Return the (x, y) coordinate for the center point of the cell that contains the specified text.  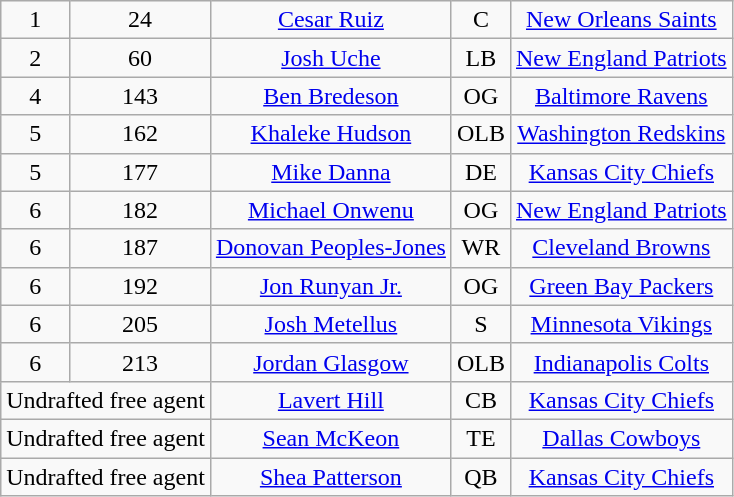
187 (140, 248)
192 (140, 286)
DE (480, 172)
2 (36, 58)
Baltimore Ravens (621, 96)
Green Bay Packers (621, 286)
QB (480, 477)
C (480, 20)
Mike Danna (330, 172)
177 (140, 172)
Donovan Peoples-Jones (330, 248)
182 (140, 210)
Josh Uche (330, 58)
LB (480, 58)
Indianapolis Colts (621, 362)
Dallas Cowboys (621, 438)
143 (140, 96)
162 (140, 134)
Cleveland Browns (621, 248)
24 (140, 20)
213 (140, 362)
Washington Redskins (621, 134)
CB (480, 400)
4 (36, 96)
60 (140, 58)
Michael Onwenu (330, 210)
Minnesota Vikings (621, 324)
Josh Metellus (330, 324)
Cesar Ruiz (330, 20)
New Orleans Saints (621, 20)
Jon Runyan Jr. (330, 286)
WR (480, 248)
Sean McKeon (330, 438)
S (480, 324)
205 (140, 324)
TE (480, 438)
Lavert Hill (330, 400)
Ben Bredeson (330, 96)
1 (36, 20)
Shea Patterson (330, 477)
Jordan Glasgow (330, 362)
Khaleke Hudson (330, 134)
